For the text-containing cell, return its midpoint in [x, y] coordinate format. 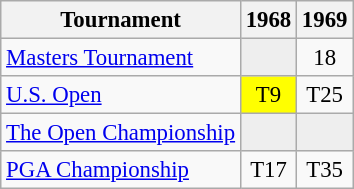
PGA Championship [121, 170]
Masters Tournament [121, 58]
Tournament [121, 20]
T17 [268, 170]
18 [325, 58]
The Open Championship [121, 133]
T35 [325, 170]
T25 [325, 95]
1969 [325, 20]
U.S. Open [121, 95]
1968 [268, 20]
T9 [268, 95]
